Output the (x, y) coordinate of the center of the cell containing the given text.  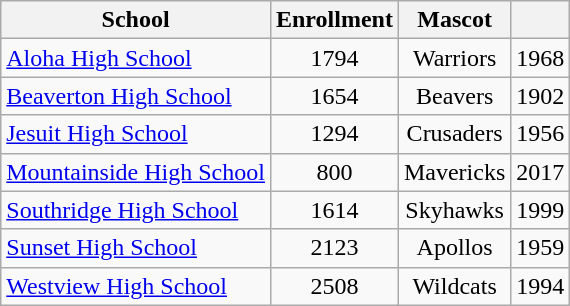
800 (334, 172)
1654 (334, 96)
Mountainside High School (136, 172)
Enrollment (334, 20)
2508 (334, 286)
Apollos (454, 248)
Skyhawks (454, 210)
1956 (540, 134)
1614 (334, 210)
1294 (334, 134)
School (136, 20)
Warriors (454, 58)
2017 (540, 172)
Mascot (454, 20)
Jesuit High School (136, 134)
Beavers (454, 96)
1902 (540, 96)
1968 (540, 58)
1994 (540, 286)
2123 (334, 248)
1999 (540, 210)
1959 (540, 248)
Crusaders (454, 134)
Beaverton High School (136, 96)
Southridge High School (136, 210)
Sunset High School (136, 248)
Westview High School (136, 286)
1794 (334, 58)
Aloha High School (136, 58)
Mavericks (454, 172)
Wildcats (454, 286)
